Capture the cell that displays the provided text and extract its (x, y) central coordinate. 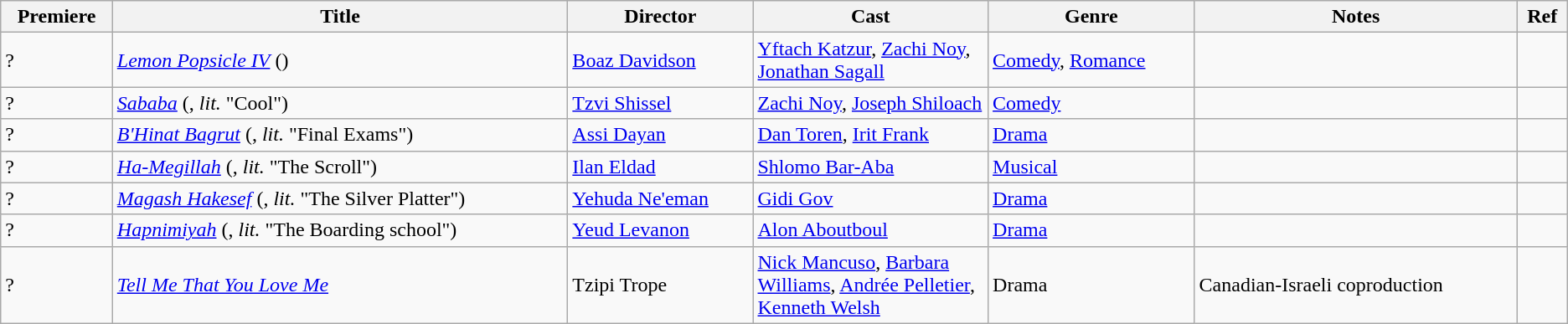
Ha-Megillah (, lit. "The Scroll") (340, 167)
Tzipi Trope (660, 285)
Notes (1355, 17)
Musical (1092, 167)
Comedy (1092, 103)
Title (340, 17)
Hapnimiyah (, lit. "The Boarding school") (340, 230)
Premiere (57, 17)
Sababa (, lit. "Cool") (340, 103)
Dan Toren, Irit Frank (871, 135)
Comedy, Romance (1092, 60)
Tzvi Shissel (660, 103)
Shlomo Bar-Aba (871, 167)
Boaz Davidson (660, 60)
Gidi Gov (871, 198)
Ilan Eldad (660, 167)
Yehuda Ne'eman (660, 198)
Yeud Levanon (660, 230)
Zachi Noy, Joseph Shiloach (871, 103)
Cast (871, 17)
Tell Me That You Love Me (340, 285)
Magash Hakesef (, lit. "The Silver Platter") (340, 198)
Lemon Popsicle IV () (340, 60)
Alon Aboutboul (871, 230)
Yftach Katzur, Zachi Noy, Jonathan Sagall (871, 60)
Director (660, 17)
Assi Dayan (660, 135)
Nick Mancuso, Barbara Williams, Andrée Pelletier, Kenneth Welsh (871, 285)
B'Hinat Bagrut (, lit. "Final Exams") (340, 135)
Canadian-Israeli coproduction (1355, 285)
Ref (1542, 17)
Genre (1092, 17)
